For the text-containing cell, return its midpoint in [X, Y] coordinate format. 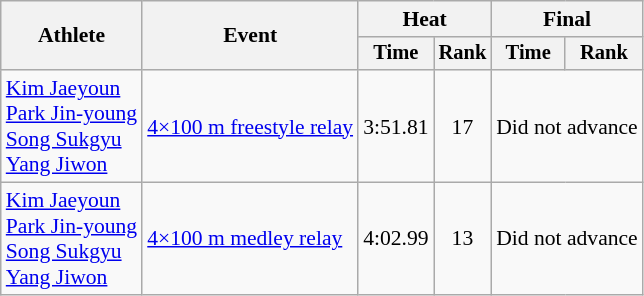
13 [463, 239]
17 [463, 126]
4:02.99 [396, 239]
4×100 m medley relay [250, 239]
Athlete [72, 36]
Heat [424, 19]
4×100 m freestyle relay [250, 126]
3:51.81 [396, 126]
Event [250, 36]
Final [567, 19]
